Identify which cell holds the provided text, then report its [x, y] central coordinate. 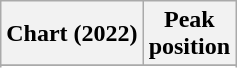
Chart (2022) [72, 34]
Peakposition [189, 34]
